Pinpoint the cell where the given text exists, returning its [X, Y] midpoint coordinate. 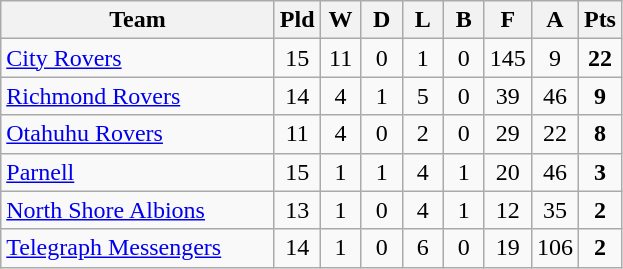
Pld [297, 20]
F [508, 20]
B [464, 20]
29 [508, 134]
39 [508, 96]
Pts [600, 20]
106 [554, 248]
A [554, 20]
Team [138, 20]
3 [600, 172]
145 [508, 58]
20 [508, 172]
5 [422, 96]
19 [508, 248]
City Rovers [138, 58]
Parnell [138, 172]
8 [600, 134]
6 [422, 248]
North Shore Albions [138, 210]
Telegraph Messengers [138, 248]
W [340, 20]
L [422, 20]
35 [554, 210]
Otahuhu Rovers [138, 134]
Richmond Rovers [138, 96]
12 [508, 210]
13 [297, 210]
D [382, 20]
